Pinpoint the cell where the given text exists, returning its [x, y] midpoint coordinate. 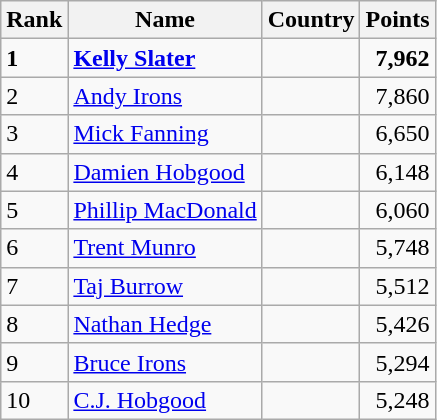
5,248 [398, 400]
Kelly Slater [165, 58]
7 [34, 286]
Name [165, 20]
6,650 [398, 134]
9 [34, 362]
5,426 [398, 324]
2 [34, 96]
3 [34, 134]
8 [34, 324]
Phillip MacDonald [165, 210]
Country [311, 20]
Rank [34, 20]
7,962 [398, 58]
Andy Irons [165, 96]
5,294 [398, 362]
6,148 [398, 172]
Mick Fanning [165, 134]
Trent Munro [165, 248]
1 [34, 58]
6 [34, 248]
4 [34, 172]
C.J. Hobgood [165, 400]
5,512 [398, 286]
Bruce Irons [165, 362]
6,060 [398, 210]
5,748 [398, 248]
7,860 [398, 96]
5 [34, 210]
10 [34, 400]
Damien Hobgood [165, 172]
Taj Burrow [165, 286]
Nathan Hedge [165, 324]
Points [398, 20]
